Locate the cell with the specified text and output its (X, Y) center coordinate. 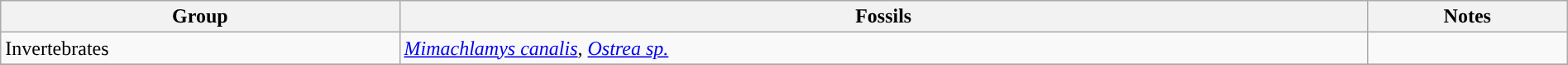
Fossils (883, 17)
Notes (1467, 17)
Invertebrates (200, 48)
Mimachlamys canalis, Ostrea sp. (883, 48)
Group (200, 17)
